Capture the cell that displays the provided text and extract its [X, Y] central coordinate. 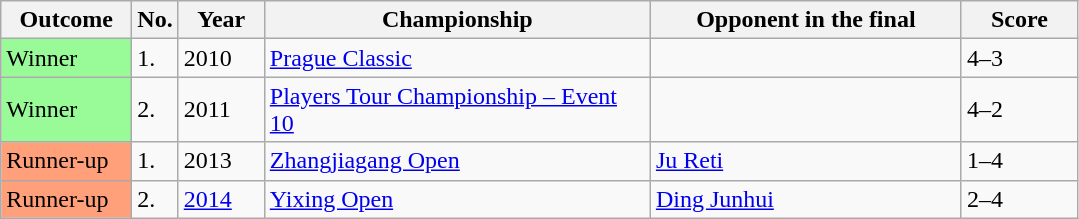
Opponent in the final [806, 20]
2014 [221, 199]
4–3 [1019, 58]
1–4 [1019, 161]
Yixing Open [457, 199]
Zhangjiagang Open [457, 161]
2010 [221, 58]
Score [1019, 20]
Players Tour Championship – Event 10 [457, 110]
4–2 [1019, 110]
No. [155, 20]
Outcome [66, 20]
2–4 [1019, 199]
2013 [221, 161]
Championship [457, 20]
2011 [221, 110]
Ju Reti [806, 161]
Ding Junhui [806, 199]
Prague Classic [457, 58]
Year [221, 20]
